Extract the (X, Y) coordinate from the center of the cell holding the provided text.  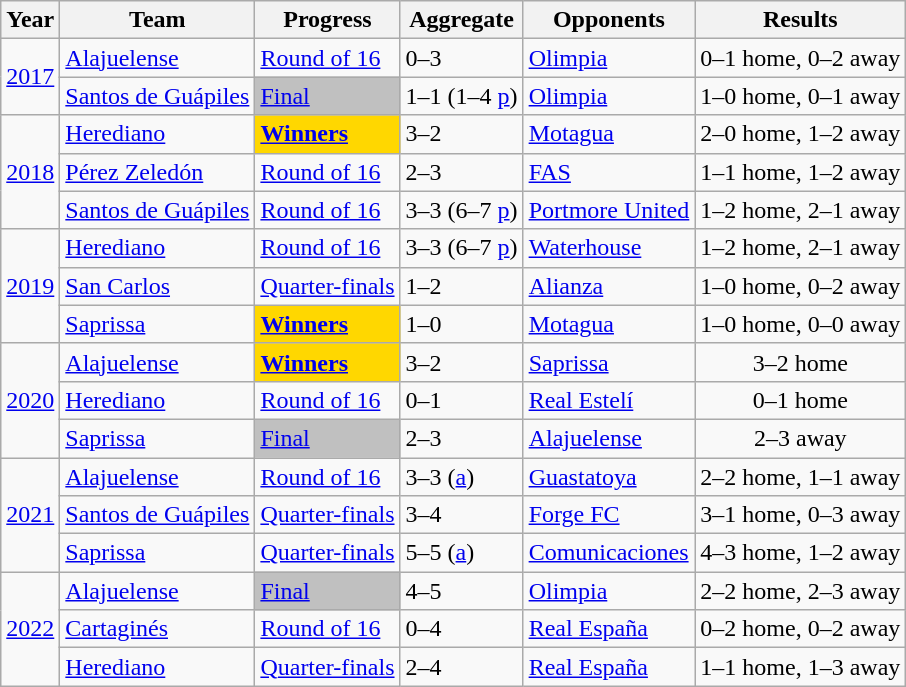
2022 (30, 629)
Alianza (609, 286)
Pérez Zeledón (158, 172)
3–3 (a) (462, 477)
Portmore United (609, 210)
4–3 home, 1–2 away (800, 553)
1–1 (1–4 p) (462, 96)
0–1 home, 0–2 away (800, 58)
Comunicaciones (609, 553)
Year (30, 20)
Guastatoya (609, 477)
Opponents (609, 20)
Progress (328, 20)
2020 (30, 400)
0–4 (462, 629)
2–0 home, 1–2 away (800, 134)
2019 (30, 286)
Forge FC (609, 515)
1–0 (462, 324)
0–1 home (800, 400)
1–2 (462, 286)
1–0 home, 0–2 away (800, 286)
0–2 home, 0–2 away (800, 629)
1–1 home, 1–3 away (800, 667)
Real Estelí (609, 400)
3–4 (462, 515)
Aggregate (462, 20)
2021 (30, 515)
Cartaginés (158, 629)
1–0 home, 0–1 away (800, 96)
1–0 home, 0–0 away (800, 324)
San Carlos (158, 286)
Results (800, 20)
2018 (30, 172)
Team (158, 20)
Waterhouse (609, 248)
2–4 (462, 667)
4–5 (462, 591)
2–2 home, 2–3 away (800, 591)
2–3 away (800, 438)
FAS (609, 172)
3–1 home, 0–3 away (800, 515)
3–2 home (800, 362)
0–3 (462, 58)
1–1 home, 1–2 away (800, 172)
2–2 home, 1–1 away (800, 477)
2017 (30, 77)
0–1 (462, 400)
5–5 (a) (462, 553)
